From the cell containing the given text, extract its center point as (X, Y) coordinate. 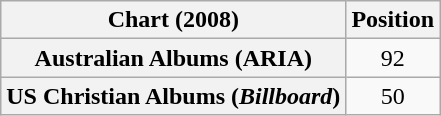
92 (393, 58)
50 (393, 96)
Position (393, 20)
Chart (2008) (174, 20)
US Christian Albums (Billboard) (174, 96)
Australian Albums (ARIA) (174, 58)
